Capture the cell that displays the provided text and extract its [x, y] central coordinate. 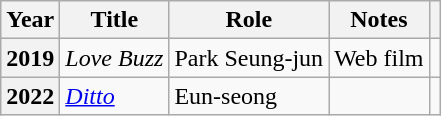
2019 [30, 58]
Ditto [114, 96]
Year [30, 20]
Eun-seong [249, 96]
Park Seung-jun [249, 58]
Role [249, 20]
2022 [30, 96]
Title [114, 20]
Love Buzz [114, 58]
Notes [379, 20]
Web film [379, 58]
